Identify which cell holds the provided text, then report its (X, Y) central coordinate. 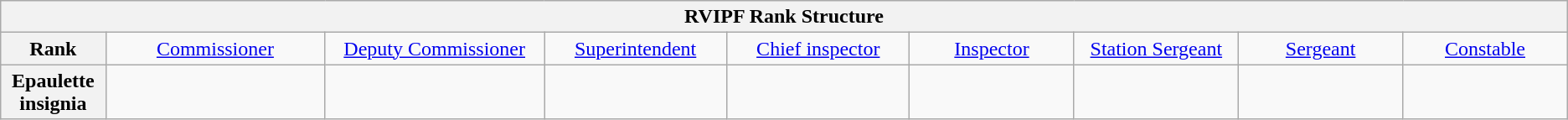
Epaulette insignia (54, 92)
Inspector (992, 49)
RVIPF Rank Structure (784, 17)
Constable (1485, 49)
Superintendent (636, 49)
Station Sergeant (1156, 49)
Sergeant (1320, 49)
Rank (54, 49)
Chief inspector (818, 49)
Commissioner (215, 49)
Deputy Commissioner (435, 49)
